For the text-containing cell, return its midpoint in [X, Y] coordinate format. 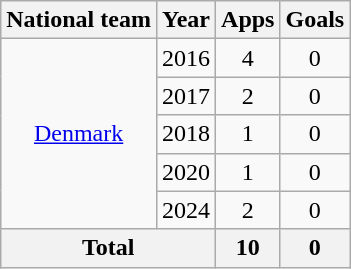
2018 [186, 134]
2024 [186, 210]
National team [79, 20]
Goals [315, 20]
Year [186, 20]
2020 [186, 172]
4 [248, 58]
Denmark [79, 134]
Total [108, 248]
2016 [186, 58]
2017 [186, 96]
10 [248, 248]
Apps [248, 20]
